Find where the given text appears and provide that cell's center as (X, Y) coordinate. 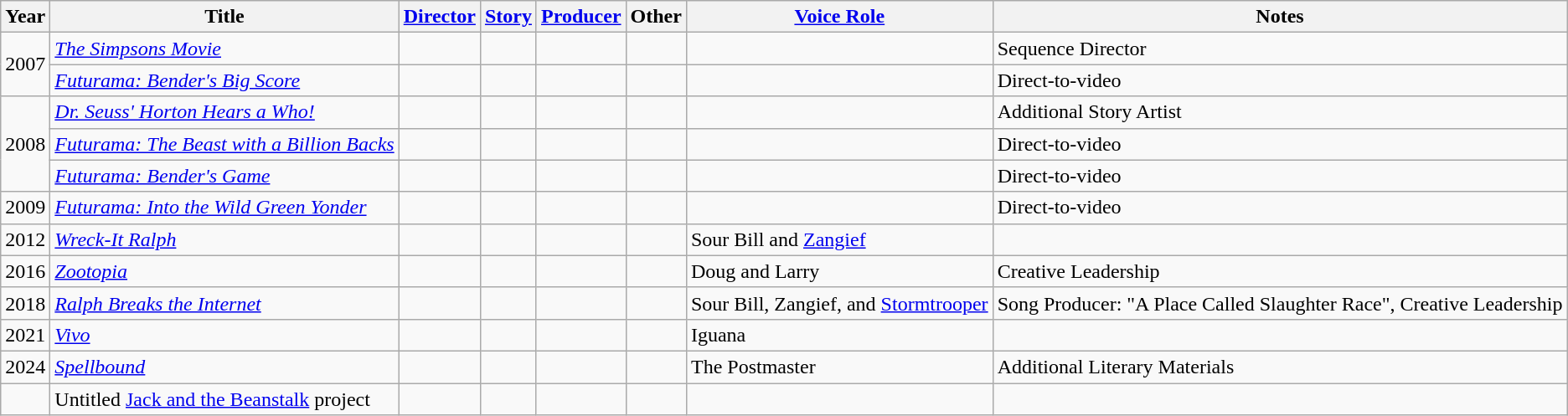
Sour Bill and Zangief (839, 239)
Creative Leadership (1280, 271)
Futurama: Bender's Big Score (224, 80)
Futurama: The Beast with a Billion Backs (224, 144)
Voice Role (839, 17)
Ralph Breaks the Internet (224, 303)
Futurama: Into the Wild Green Yonder (224, 208)
2009 (25, 208)
2021 (25, 335)
Dr. Seuss' Horton Hears a Who! (224, 112)
Wreck-It Ralph (224, 239)
Additional Literary Materials (1280, 367)
Spellbound (224, 367)
Sour Bill, Zangief, and Stormtrooper (839, 303)
2007 (25, 64)
2018 (25, 303)
Untitled Jack and the Beanstalk project (224, 399)
Song Producer: "A Place Called Slaughter Race", Creative Leadership (1280, 303)
Other (656, 17)
Vivo (224, 335)
Title (224, 17)
2008 (25, 144)
Additional Story Artist (1280, 112)
Producer (581, 17)
Notes (1280, 17)
Iguana (839, 335)
Director (439, 17)
Sequence Director (1280, 49)
The Simpsons Movie (224, 49)
Story (508, 17)
Year (25, 17)
Doug and Larry (839, 271)
Futurama: Bender's Game (224, 176)
2024 (25, 367)
Zootopia (224, 271)
2012 (25, 239)
The Postmaster (839, 367)
2016 (25, 271)
